Extract the (x, y) coordinate from the center of the cell holding the provided text.  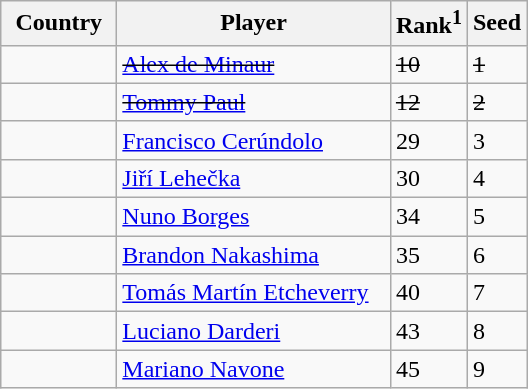
Tomás Martín Etcheverry (254, 293)
Jiří Lehečka (254, 178)
35 (428, 255)
45 (428, 369)
Country (59, 24)
9 (496, 369)
43 (428, 331)
Mariano Navone (254, 369)
5 (496, 217)
34 (428, 217)
Nuno Borges (254, 217)
Luciano Darderi (254, 331)
4 (496, 178)
Brandon Nakashima (254, 255)
Player (254, 24)
10 (428, 64)
Seed (496, 24)
30 (428, 178)
7 (496, 293)
40 (428, 293)
8 (496, 331)
3 (496, 140)
29 (428, 140)
Alex de Minaur (254, 64)
Rank1 (428, 24)
6 (496, 255)
Francisco Cerúndolo (254, 140)
Tommy Paul (254, 102)
1 (496, 64)
2 (496, 102)
12 (428, 102)
